Detect which cell encompasses the target text, then output its (x, y) center coordinate. 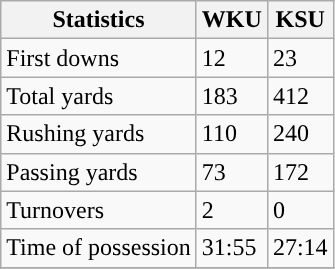
Time of possession (99, 248)
Rushing yards (99, 134)
183 (232, 96)
Total yards (99, 96)
412 (300, 96)
110 (232, 134)
Turnovers (99, 210)
73 (232, 172)
Passing yards (99, 172)
Statistics (99, 20)
0 (300, 210)
172 (300, 172)
First downs (99, 58)
12 (232, 58)
240 (300, 134)
27:14 (300, 248)
KSU (300, 20)
23 (300, 58)
31:55 (232, 248)
2 (232, 210)
WKU (232, 20)
